Determine the [X, Y] coordinate at the center of the cell enclosing the given text.  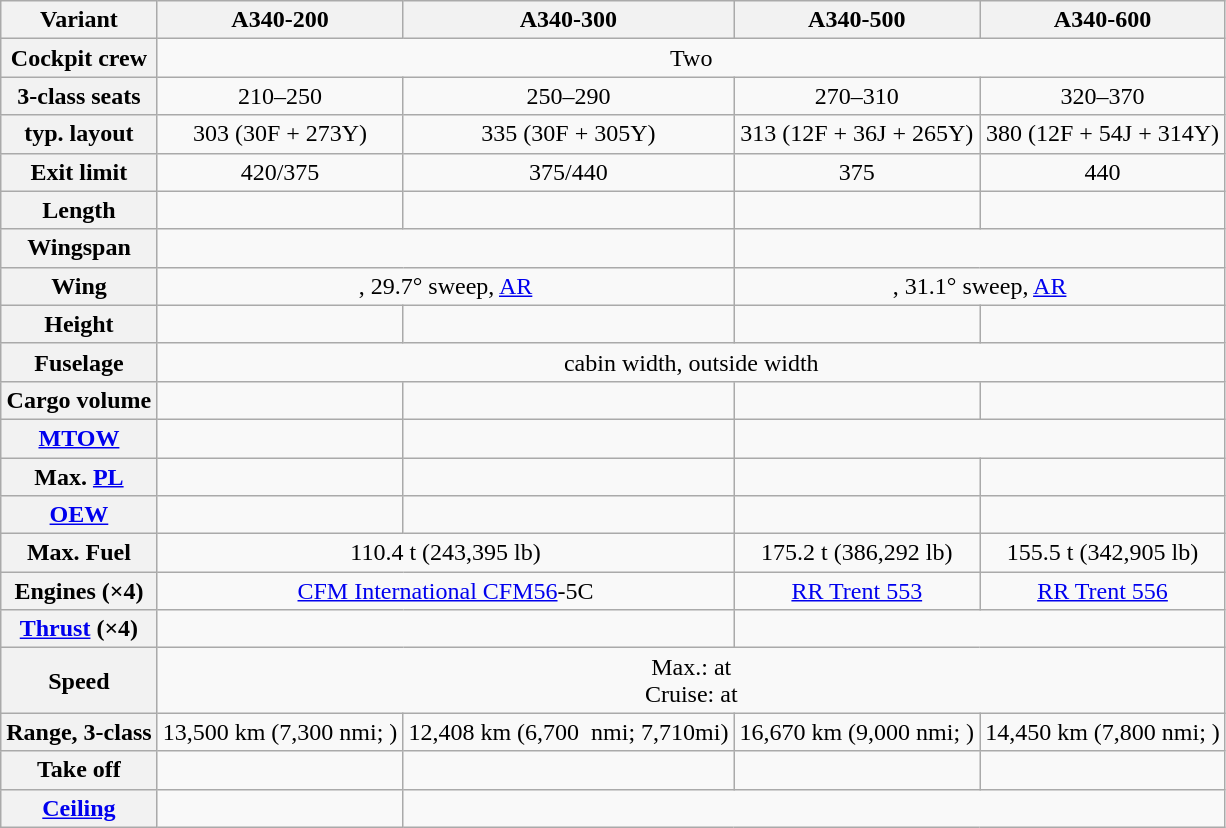
380 (12F + 54J + 314Y) [1103, 134]
Range, 3-class [79, 732]
320–370 [1103, 96]
303 (30F + 273Y) [280, 134]
A340-200 [280, 20]
420/375 [280, 172]
375 [857, 172]
155.5 t (342,905 lb) [1103, 553]
13,500 km (7,300 nmi; ) [280, 732]
Max. Fuel [79, 553]
3-class seats [79, 96]
270–310 [857, 96]
Two [691, 58]
Engines (×4) [79, 591]
440 [1103, 172]
A340-300 [568, 20]
Length [79, 210]
Max.: at Cruise: at [691, 680]
Cargo volume [79, 400]
MTOW [79, 438]
typ. layout [79, 134]
cabin width, outside width [691, 362]
Exit limit [79, 172]
A340-600 [1103, 20]
Height [79, 324]
Ceiling [79, 808]
375/440 [568, 172]
Speed [79, 680]
Fuselage [79, 362]
16,670 km (9,000 nmi; ) [857, 732]
Thrust (×4) [79, 629]
12,408 km (6,700 nmi; 7,710mi) [568, 732]
Take off [79, 770]
313 (12F + 36J + 265Y) [857, 134]
Cockpit crew [79, 58]
, 29.7° sweep, AR [446, 286]
OEW [79, 515]
, 31.1° sweep, AR [980, 286]
Max. PL [79, 477]
Variant [79, 20]
250–290 [568, 96]
Wing [79, 286]
RR Trent 556 [1103, 591]
175.2 t (386,292 lb) [857, 553]
A340-500 [857, 20]
14,450 km (7,800 nmi; ) [1103, 732]
210–250 [280, 96]
110.4 t (243,395 lb) [446, 553]
CFM International CFM56-5C [446, 591]
Wingspan [79, 248]
335 (30F + 305Y) [568, 134]
RR Trent 553 [857, 591]
